Find where the given text appears and provide that cell's center as (x, y) coordinate. 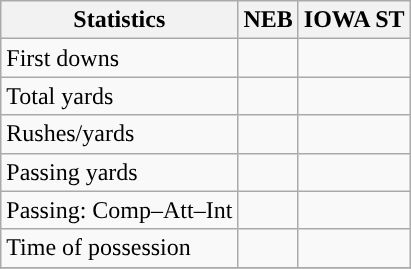
Time of possession (120, 248)
Statistics (120, 20)
Total yards (120, 96)
First downs (120, 58)
Passing yards (120, 172)
IOWA ST (354, 20)
Rushes/yards (120, 134)
Passing: Comp–Att–Int (120, 210)
NEB (268, 20)
